Capture the cell that displays the provided text and extract its [x, y] central coordinate. 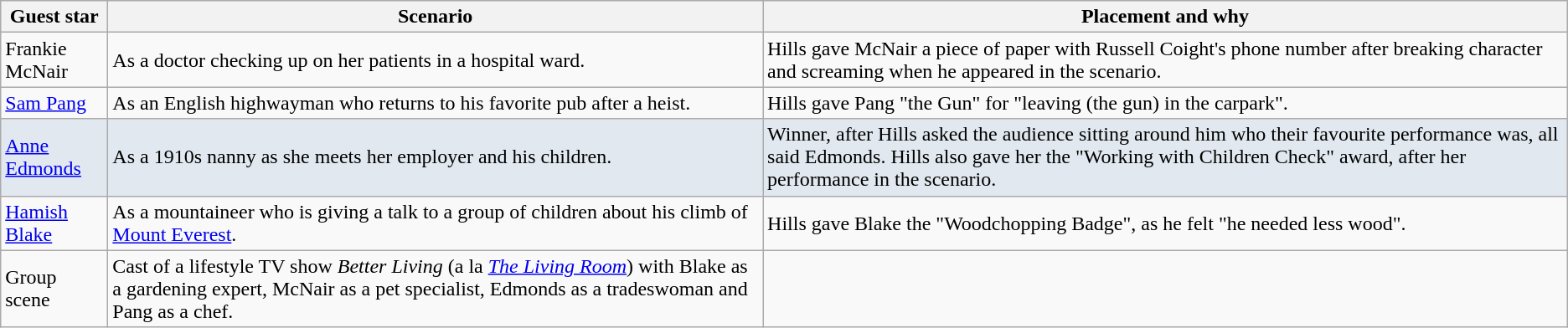
Anne Edmonds [54, 157]
As a doctor checking up on her patients in a hospital ward. [436, 60]
Hamish Blake [54, 223]
As an English highwayman who returns to his favorite pub after a heist. [436, 103]
Hills gave Pang "the Gun" for "leaving (the gun) in the carpark". [1166, 103]
Hills gave Blake the "Woodchopping Badge", as he felt "he needed less wood". [1166, 223]
Frankie McNair [54, 60]
Placement and why [1166, 17]
Hills gave McNair a piece of paper with Russell Coight's phone number after breaking character and screaming when he appeared in the scenario. [1166, 60]
Sam Pang [54, 103]
As a mountaineer who is giving a talk to a group of children about his climb of Mount Everest. [436, 223]
Scenario [436, 17]
Guest star [54, 17]
As a 1910s nanny as she meets her employer and his children. [436, 157]
Group scene [54, 289]
